Return (X, Y) of the center of cell containing provided text 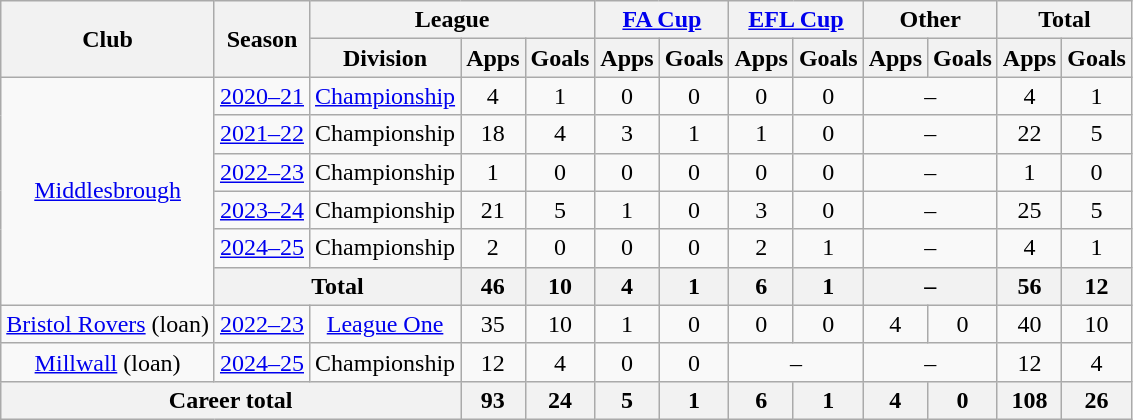
21 (493, 210)
EFL Cup (796, 20)
Club (108, 39)
Other (930, 20)
46 (493, 286)
Middlesbrough (108, 191)
25 (1029, 210)
56 (1029, 286)
108 (1029, 400)
2020–21 (262, 96)
2021–22 (262, 134)
93 (493, 400)
22 (1029, 134)
Bristol Rovers (loan) (108, 324)
Division (386, 58)
League One (386, 324)
18 (493, 134)
League (452, 20)
24 (560, 400)
FA Cup (662, 20)
40 (1029, 324)
Millwall (loan) (108, 362)
26 (1097, 400)
2023–24 (262, 210)
Career total (231, 400)
Season (262, 39)
35 (493, 324)
